Search for the cell housing the specified text and yield its [x, y] center coordinate. 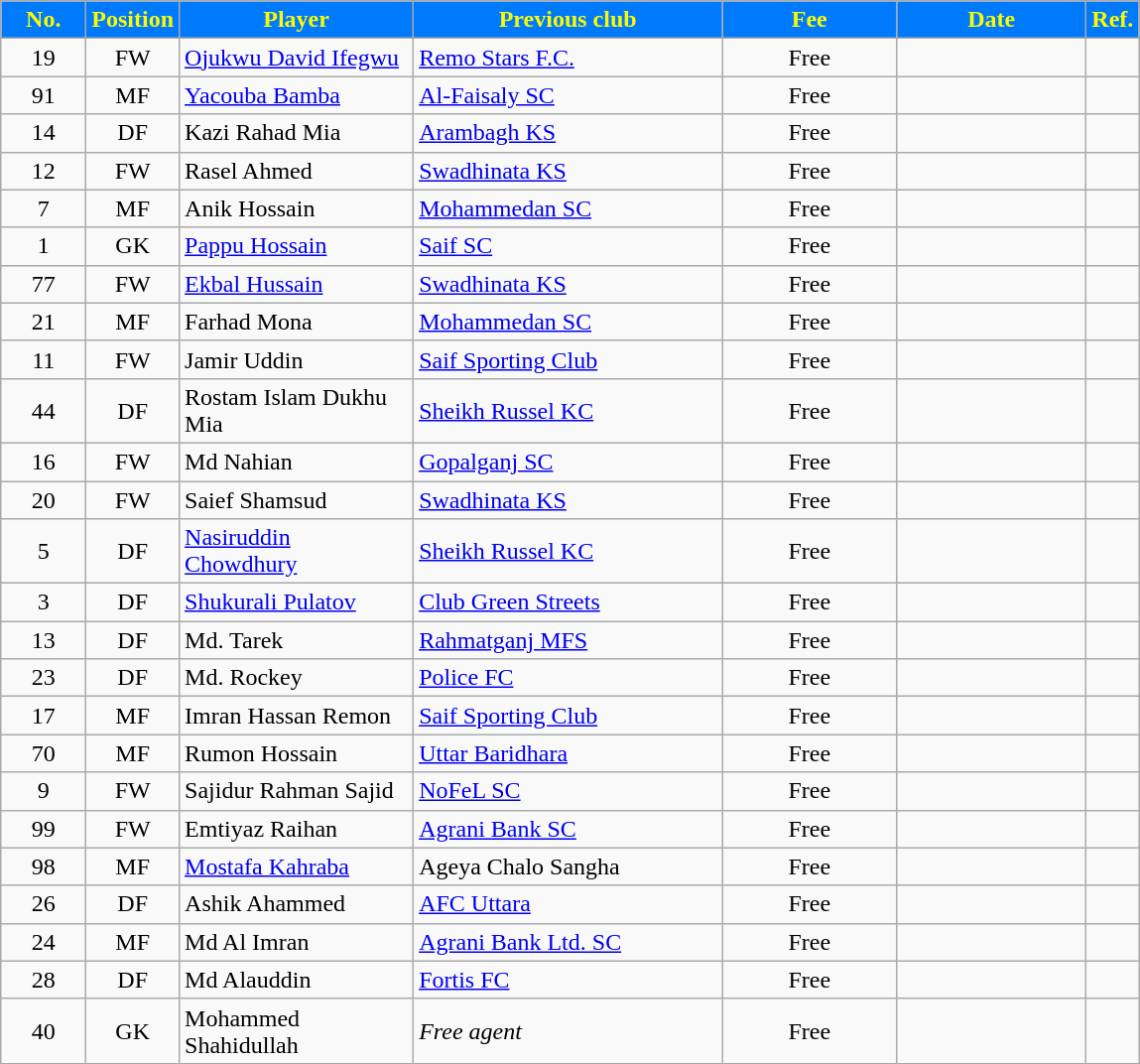
NoFeL SC [568, 791]
Fortis FC [568, 980]
23 [44, 678]
Ageya Chalo Sangha [568, 866]
99 [44, 829]
Md Alauddin [297, 980]
19 [44, 58]
Fee [810, 20]
12 [44, 171]
Anik Hossain [297, 208]
Sajidur Rahman Sajid [297, 791]
98 [44, 866]
Kazi Rahad Mia [297, 133]
Nasiruddin Chowdhury [297, 552]
7 [44, 208]
Date [992, 20]
11 [44, 359]
Uttar Baridhara [568, 753]
Previous club [568, 20]
44 [44, 411]
Pappu Hossain [297, 246]
Player [297, 20]
77 [44, 284]
26 [44, 904]
Saif SC [568, 246]
24 [44, 942]
Al-Faisaly SC [568, 95]
16 [44, 462]
Rahmatganj MFS [568, 640]
14 [44, 133]
5 [44, 552]
Arambagh KS [568, 133]
13 [44, 640]
21 [44, 322]
Free agent [568, 1030]
Gopalganj SC [568, 462]
Police FC [568, 678]
Ojukwu David Ifegwu [297, 58]
Saief Shamsud [297, 499]
Yacouba Bamba [297, 95]
Rostam Islam Dukhu Mia [297, 411]
Farhad Mona [297, 322]
No. [44, 20]
Agrani Bank Ltd. SC [568, 942]
AFC Uttara [568, 904]
Shukurali Pulatov [297, 602]
9 [44, 791]
70 [44, 753]
Jamir Uddin [297, 359]
Agrani Bank SC [568, 829]
Mostafa Kahraba [297, 866]
Ashik Ahammed [297, 904]
Md. Rockey [297, 678]
Remo Stars F.C. [568, 58]
Club Green Streets [568, 602]
Ekbal Hussain [297, 284]
Imran Hassan Remon [297, 716]
Rasel Ahmed [297, 171]
Md Nahian [297, 462]
17 [44, 716]
28 [44, 980]
Md Al Imran [297, 942]
Mohammed Shahidullah [297, 1030]
Rumon Hossain [297, 753]
40 [44, 1030]
Md. Tarek [297, 640]
Ref. [1113, 20]
1 [44, 246]
20 [44, 499]
91 [44, 95]
Emtiyaz Raihan [297, 829]
Position [133, 20]
3 [44, 602]
